Find where the given text appears and provide that cell's center as (X, Y) coordinate. 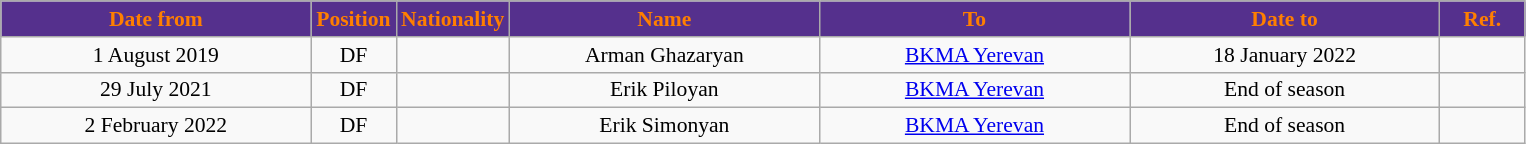
29 July 2021 (156, 90)
Nationality (452, 19)
Ref. (1482, 19)
1 August 2019 (156, 55)
Date to (1285, 19)
Date from (156, 19)
Position (354, 19)
18 January 2022 (1285, 55)
To (974, 19)
2 February 2022 (156, 126)
Arman Ghazaryan (664, 55)
Name (664, 19)
Erik Piloyan (664, 90)
Erik Simonyan (664, 126)
